Extract the (x, y) coordinate from the center of the cell holding the provided text.  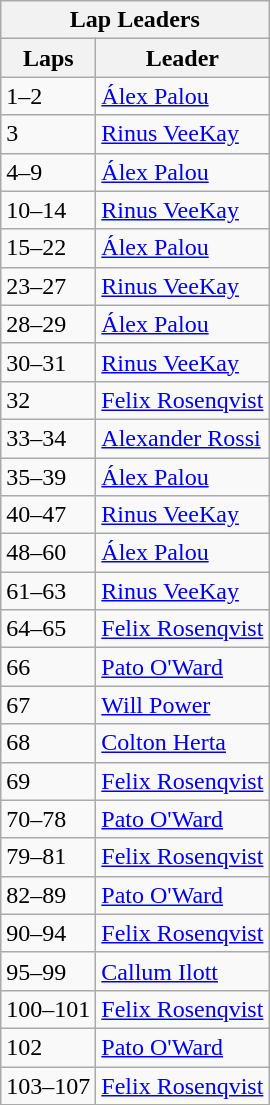
61–63 (48, 591)
40–47 (48, 515)
3 (48, 134)
Lap Leaders (135, 20)
15–22 (48, 248)
67 (48, 705)
Alexander Rossi (182, 438)
32 (48, 400)
23–27 (48, 286)
102 (48, 1047)
79–81 (48, 857)
28–29 (48, 324)
95–99 (48, 971)
Will Power (182, 705)
10–14 (48, 210)
103–107 (48, 1085)
33–34 (48, 438)
90–94 (48, 933)
82–89 (48, 895)
4–9 (48, 172)
64–65 (48, 629)
Callum Ilott (182, 971)
68 (48, 743)
100–101 (48, 1009)
70–78 (48, 819)
Colton Herta (182, 743)
30–31 (48, 362)
48–60 (48, 553)
69 (48, 781)
1–2 (48, 96)
66 (48, 667)
Laps (48, 58)
35–39 (48, 477)
Leader (182, 58)
